Find where the given text appears and provide that cell's center as (x, y) coordinate. 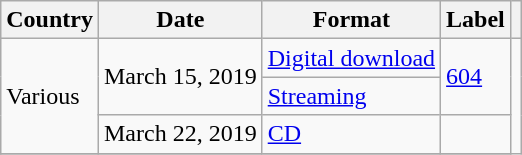
Label (476, 20)
March 22, 2019 (180, 134)
Various (50, 96)
Streaming (351, 96)
604 (476, 77)
Country (50, 20)
Date (180, 20)
March 15, 2019 (180, 77)
CD (351, 134)
Digital download (351, 58)
Format (351, 20)
